Pinpoint the cell where the given text exists, returning its [X, Y] midpoint coordinate. 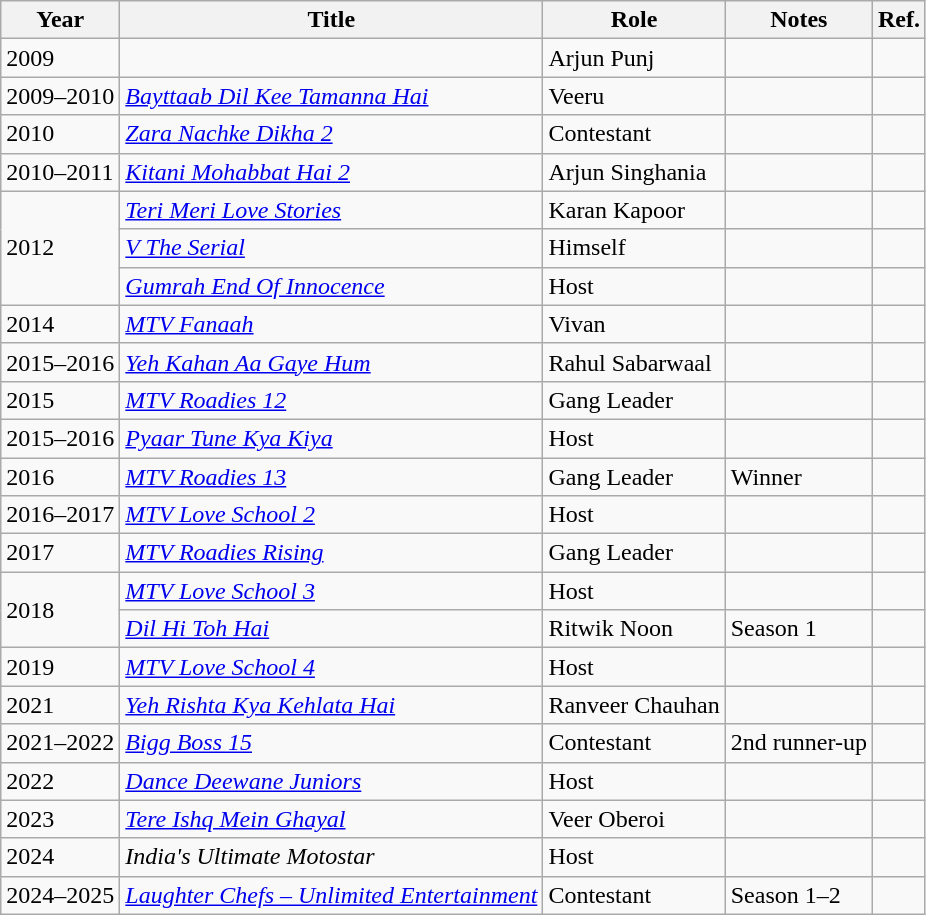
Karan Kapoor [634, 210]
Arjun Punj [634, 58]
Ref. [898, 20]
Title [332, 20]
2010 [60, 134]
Vivan [634, 324]
Laughter Chefs – Unlimited Entertainment [332, 895]
Winner [798, 477]
Arjun Singhania [634, 172]
Pyaar Tune Kya Kiya [332, 438]
2021–2022 [60, 743]
Dance Deewane Juniors [332, 781]
2019 [60, 667]
Year [60, 20]
Role [634, 20]
Veer Oberoi [634, 819]
V The Serial [332, 248]
2014 [60, 324]
2018 [60, 610]
Bayttaab Dil Kee Tamanna Hai [332, 96]
Kitani Mohabbat Hai 2 [332, 172]
2016–2017 [60, 515]
2021 [60, 705]
2nd runner-up [798, 743]
Teri Meri Love Stories [332, 210]
Ritwik Noon [634, 629]
Zara Nachke Dikha 2 [332, 134]
Ranveer Chauhan [634, 705]
2012 [60, 248]
MTV Love School 4 [332, 667]
Season 1–2 [798, 895]
MTV Love School 3 [332, 591]
Notes [798, 20]
Himself [634, 248]
Bigg Boss 15 [332, 743]
Dil Hi Toh Hai [332, 629]
India's Ultimate Motostar [332, 857]
2023 [60, 819]
2015 [60, 400]
Tere Ishq Mein Ghayal [332, 819]
2016 [60, 477]
Gumrah End Of Innocence [332, 286]
Yeh Kahan Aa Gaye Hum [332, 362]
2024–2025 [60, 895]
2010–2011 [60, 172]
Season 1 [798, 629]
MTV Roadies 13 [332, 477]
2009 [60, 58]
MTV Love School 2 [332, 515]
2009–2010 [60, 96]
MTV Fanaah [332, 324]
2022 [60, 781]
Veeru [634, 96]
2017 [60, 553]
MTV Roadies Rising [332, 553]
MTV Roadies 12 [332, 400]
Rahul Sabarwaal [634, 362]
Yeh Rishta Kya Kehlata Hai [332, 705]
2024 [60, 857]
